Capture the cell that displays the provided text and extract its [x, y] central coordinate. 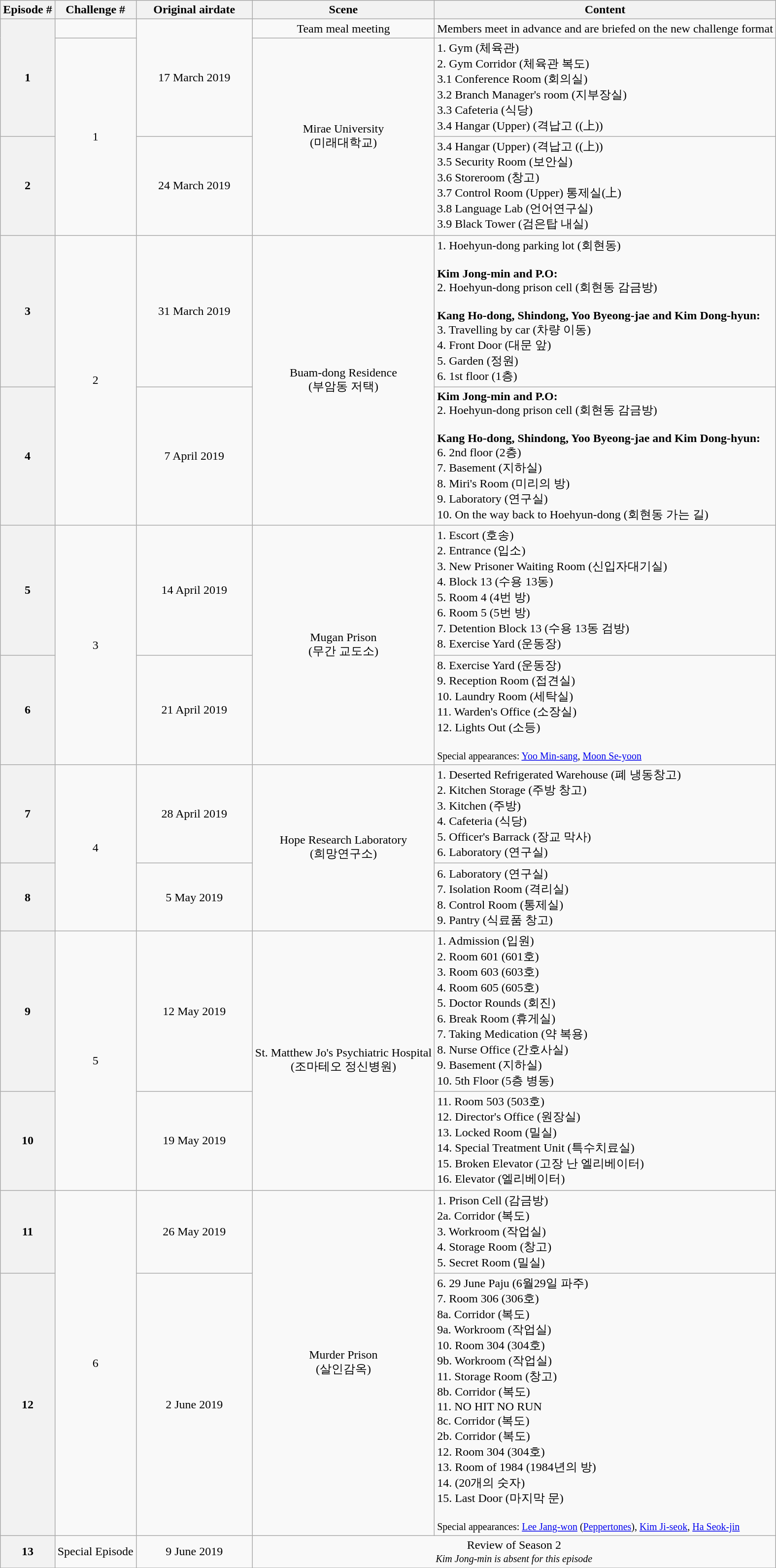
8 [28, 897]
28 April 2019 [194, 814]
17 March 2019 [194, 78]
Mugan Prison(무간 교도소) [343, 645]
9 June 2019 [194, 1552]
6. Laboratory (연구실)7. Isolation Room (격리실)8. Control Room (통제실)9. Pantry (식료품 창고) [605, 897]
Team meal meeting [343, 29]
Murder Prison(살인감옥) [343, 1363]
Special Episode [96, 1552]
10 [28, 1141]
3.4 Hangar (Upper) (격납고 ((上))3.5 Security Room (보안실)3.6 Storeroom (창고)3.7 Control Room (Upper) 통제실(上)3.8 Language Lab (언어연구실)3.9 Black Tower (검은탑 내실) [605, 186]
Buam-dong Residence(부암동 저택) [343, 380]
1. Prison Cell (감금방)2a. Corridor (복도)3. Workroom (작업실)4. Storage Room (창고)5. Secret Room (밀실) [605, 1232]
7 [28, 814]
12 May 2019 [194, 1011]
Mirae University(미래대학교) [343, 136]
21 April 2019 [194, 710]
Episode # [28, 10]
Hope Research Laboratory (희망연구소) [343, 848]
1. Gym (체육관)2. Gym Corridor (체육관 복도)3.1 Conference Room (회의실)3.2 Branch Manager's room (지부장실)3.3 Cafeteria (식당)3.4 Hangar (Upper) (격납고 ((上)) [605, 87]
Content [605, 10]
9 [28, 1011]
5 May 2019 [194, 897]
St. Matthew Jo's Psychiatric Hospital(조마테오 정신병원) [343, 1060]
19 May 2019 [194, 1141]
14 April 2019 [194, 590]
31 March 2019 [194, 311]
Review of Season 2Kim Jong-min is absent for this episode [514, 1552]
11 [28, 1232]
24 March 2019 [194, 186]
13 [28, 1552]
12 [28, 1404]
Members meet in advance and are briefed on the new challenge format [605, 29]
1. Deserted Refrigerated Warehouse (폐 냉동창고)2. Kitchen Storage (주방 창고)3. Kitchen (주방)4. Cafeteria (식당)5. Officer's Barrack (장교 막사)6. Laboratory (연구실) [605, 814]
26 May 2019 [194, 1232]
Challenge # [96, 10]
7 April 2019 [194, 456]
Original airdate [194, 10]
Scene [343, 10]
2 June 2019 [194, 1404]
